Provide the (X, Y) coordinate of the cell's center where the given text is located.  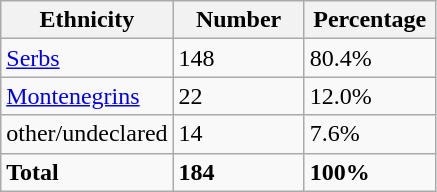
148 (238, 58)
other/undeclared (87, 134)
12.0% (370, 96)
Number (238, 20)
Percentage (370, 20)
Ethnicity (87, 20)
80.4% (370, 58)
22 (238, 96)
Total (87, 172)
7.6% (370, 134)
100% (370, 172)
184 (238, 172)
14 (238, 134)
Serbs (87, 58)
Montenegrins (87, 96)
